Output the (X, Y) coordinate of the center of the cell containing the given text.  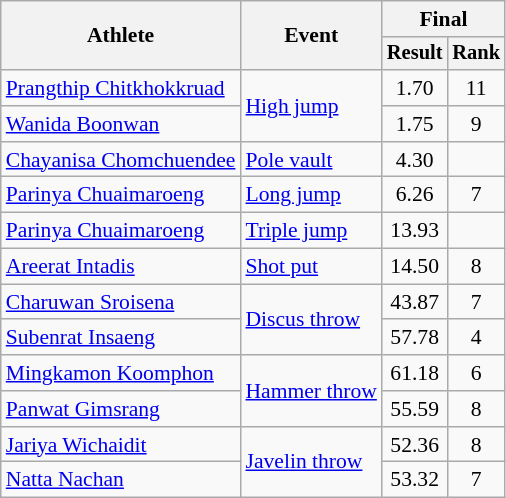
57.78 (415, 338)
Rank (476, 54)
Discus throw (310, 320)
61.18 (415, 373)
53.32 (415, 480)
Triple jump (310, 231)
High jump (310, 106)
Areerat Intadis (121, 267)
9 (476, 124)
Wanida Boonwan (121, 124)
11 (476, 88)
4.30 (415, 160)
Long jump (310, 195)
1.75 (415, 124)
Prangthip Chitkhokkruad (121, 88)
14.50 (415, 267)
Panwat Gimsrang (121, 409)
Javelin throw (310, 462)
Athlete (121, 36)
Final (444, 19)
Shot put (310, 267)
4 (476, 338)
13.93 (415, 231)
Natta Nachan (121, 480)
Pole vault (310, 160)
Result (415, 54)
43.87 (415, 302)
Subenrat Insaeng (121, 338)
Chayanisa Chomchuendee (121, 160)
Jariya Wichaidit (121, 445)
Charuwan Sroisena (121, 302)
1.70 (415, 88)
6 (476, 373)
6.26 (415, 195)
52.36 (415, 445)
Event (310, 36)
55.59 (415, 409)
Mingkamon Koomphon (121, 373)
Hammer throw (310, 390)
